For the text-containing cell, return its midpoint in (X, Y) coordinate format. 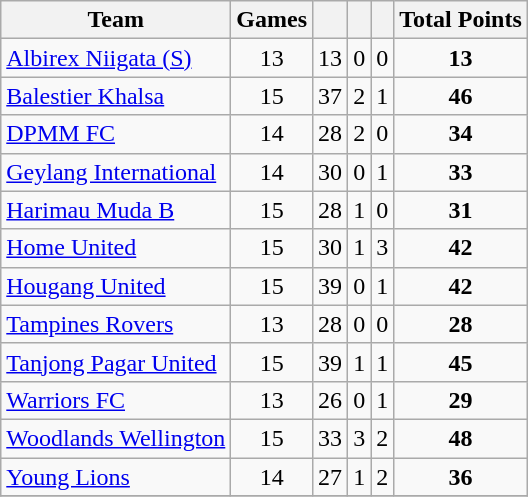
Hougang United (116, 286)
34 (461, 134)
46 (461, 96)
Tampines Rovers (116, 324)
Albirex Niigata (S) (116, 58)
27 (330, 477)
Team (116, 20)
Total Points (461, 20)
45 (461, 362)
Home United (116, 248)
31 (461, 210)
Games (272, 20)
Harimau Muda B (116, 210)
26 (330, 400)
36 (461, 477)
Geylang International (116, 172)
Woodlands Wellington (116, 438)
48 (461, 438)
Balestier Khalsa (116, 96)
Tanjong Pagar United (116, 362)
Warriors FC (116, 400)
37 (330, 96)
DPMM FC (116, 134)
29 (461, 400)
Young Lions (116, 477)
